Output the [x, y] coordinate of the center of the cell containing the given text.  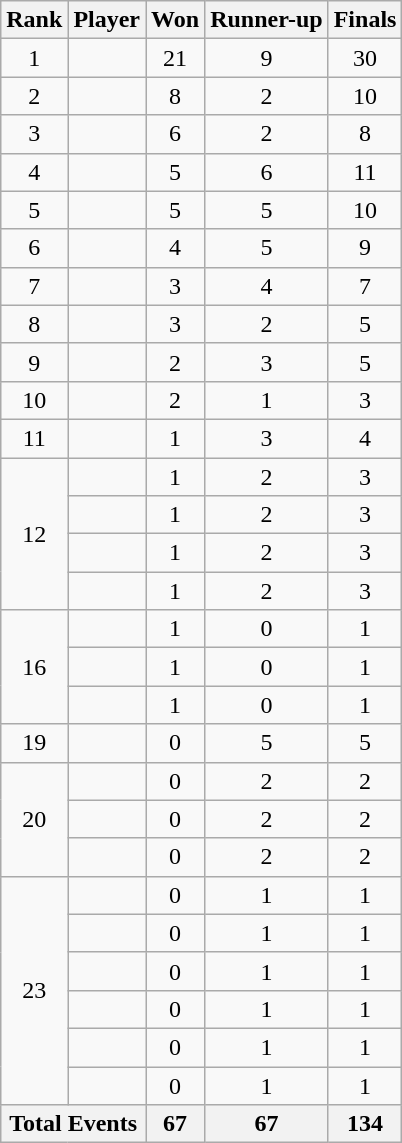
23 [34, 990]
21 [176, 58]
30 [365, 58]
Finals [365, 20]
Runner-up [267, 20]
12 [34, 534]
Won [176, 20]
Rank [34, 20]
Total Events [74, 1124]
16 [34, 667]
20 [34, 819]
134 [365, 1124]
Player [107, 20]
19 [34, 743]
